Search for the cell housing the specified text and yield its (x, y) center coordinate. 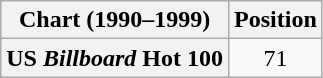
71 (276, 58)
Chart (1990–1999) (115, 20)
US Billboard Hot 100 (115, 58)
Position (276, 20)
